Scan for the cell matching the given text and deliver its [x, y] coordinate at center. 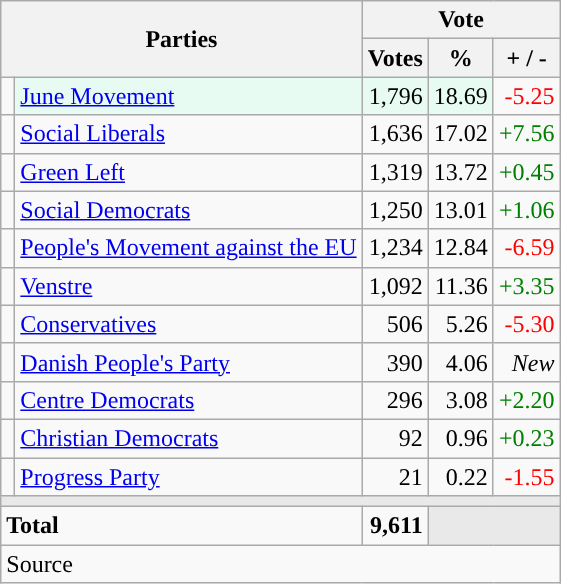
Green Left [188, 172]
+0.23 [526, 438]
0.96 [460, 438]
11.36 [460, 286]
1,234 [395, 248]
13.72 [460, 172]
June Movement [188, 96]
Progress Party [188, 477]
5.26 [460, 324]
Social Liberals [188, 134]
21 [395, 477]
17.02 [460, 134]
+ / - [526, 58]
0.22 [460, 477]
New [526, 362]
Venstre [188, 286]
-5.30 [526, 324]
% [460, 58]
Vote [461, 20]
4.06 [460, 362]
Danish People's Party [188, 362]
296 [395, 400]
1,092 [395, 286]
-1.55 [526, 477]
1,636 [395, 134]
Conservatives [188, 324]
Total [182, 526]
18.69 [460, 96]
Source [280, 564]
Christian Democrats [188, 438]
3.08 [460, 400]
Social Democrats [188, 210]
-6.59 [526, 248]
12.84 [460, 248]
1,319 [395, 172]
+0.45 [526, 172]
390 [395, 362]
-5.25 [526, 96]
9,611 [395, 526]
92 [395, 438]
13.01 [460, 210]
People's Movement against the EU [188, 248]
1,250 [395, 210]
+7.56 [526, 134]
Parties [182, 39]
Centre Democrats [188, 400]
Votes [395, 58]
+3.35 [526, 286]
+1.06 [526, 210]
1,796 [395, 96]
+2.20 [526, 400]
506 [395, 324]
